Return [X, Y] of the center of cell containing provided text 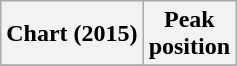
Peakposition [189, 34]
Chart (2015) [72, 34]
